Provide the [X, Y] coordinate of the cell's center where the given text is located.  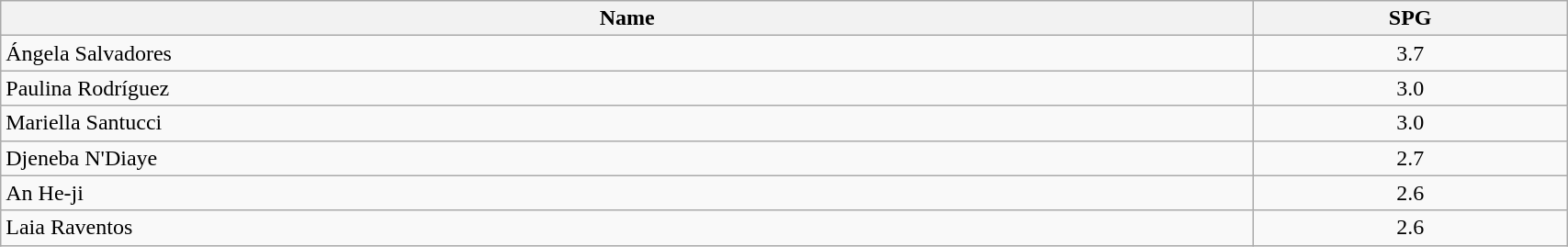
Laia Raventos [627, 228]
Ángela Salvadores [627, 53]
Djeneba N'Diaye [627, 158]
An He-ji [627, 193]
Paulina Rodríguez [627, 88]
2.7 [1411, 158]
Mariella Santucci [627, 123]
3.7 [1411, 53]
Name [627, 18]
SPG [1411, 18]
